Return (X, Y) of the center of cell containing provided text 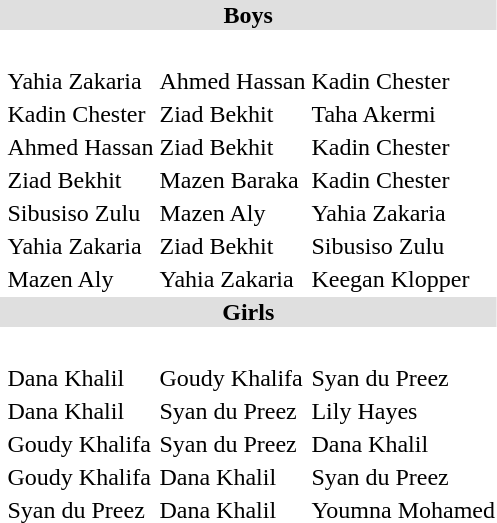
Lily Hayes (404, 411)
Mazen Baraka (232, 180)
Keegan Klopper (404, 279)
Girls (248, 312)
Boys (248, 15)
Taha Akermi (404, 114)
